Pinpoint the cell where the given text exists, returning its [X, Y] midpoint coordinate. 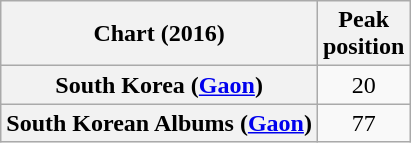
20 [363, 85]
77 [363, 123]
Chart (2016) [160, 34]
South Korea (Gaon) [160, 85]
Peakposition [363, 34]
South Korean Albums (Gaon) [160, 123]
